Capture the cell that displays the provided text and extract its [X, Y] central coordinate. 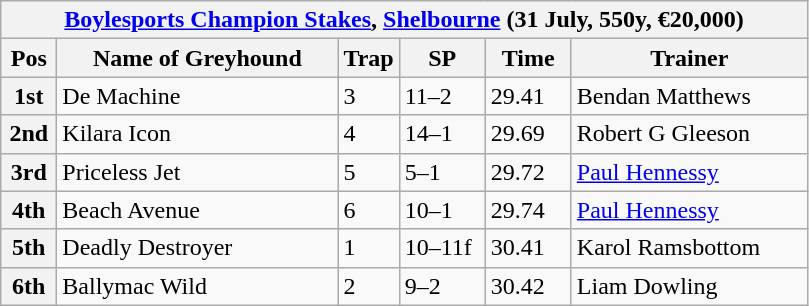
SP [442, 58]
5–1 [442, 172]
Bendan Matthews [689, 96]
6 [368, 210]
Pos [29, 58]
1 [368, 248]
10–1 [442, 210]
Boylesports Champion Stakes, Shelbourne (31 July, 550y, €20,000) [404, 20]
30.41 [528, 248]
2nd [29, 134]
Priceless Jet [198, 172]
3rd [29, 172]
2 [368, 286]
De Machine [198, 96]
29.69 [528, 134]
Trap [368, 58]
6th [29, 286]
Kilara Icon [198, 134]
4th [29, 210]
29.41 [528, 96]
3 [368, 96]
Beach Avenue [198, 210]
Karol Ramsbottom [689, 248]
Ballymac Wild [198, 286]
1st [29, 96]
10–11f [442, 248]
Deadly Destroyer [198, 248]
4 [368, 134]
Name of Greyhound [198, 58]
Liam Dowling [689, 286]
29.72 [528, 172]
29.74 [528, 210]
Time [528, 58]
5 [368, 172]
Robert G Gleeson [689, 134]
5th [29, 248]
30.42 [528, 286]
14–1 [442, 134]
9–2 [442, 286]
11–2 [442, 96]
Trainer [689, 58]
